From the cell containing the given text, extract its center point as [X, Y] coordinate. 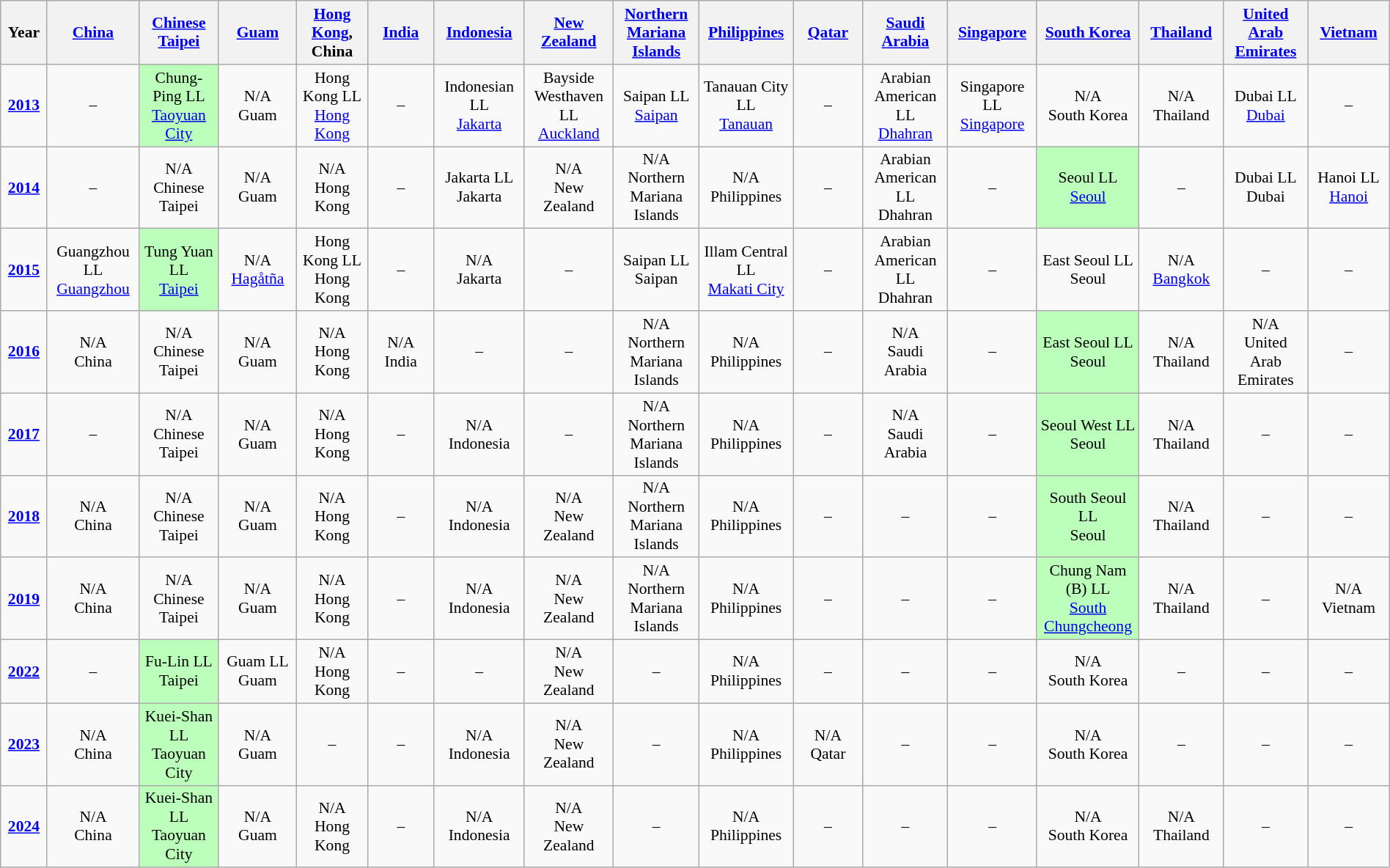
Fu-Lin LLTaipei [179, 672]
Saudi Arabia [905, 32]
2022 [23, 672]
Seoul LLSeoul [1088, 188]
2017 [23, 434]
Guam [258, 32]
New Zealand [569, 32]
Tung Yuan LLTaipei [179, 270]
Vietnam [1349, 32]
Indonesian LLJakarta [479, 106]
Hong Kong, China [332, 32]
Jakarta LLJakarta [479, 188]
N/AVietnam [1349, 599]
Year [23, 32]
Guangzhou LLGuangzhou [93, 270]
2018 [23, 516]
N/AIndia [400, 352]
Guam LLGuam [258, 672]
Indonesia [479, 32]
N/AHagåtña [258, 270]
Illam Central LLMakati City [746, 270]
2019 [23, 599]
N/AQatar [828, 744]
Chung Nam (B) LLSouth Chungcheong [1088, 599]
Chinese Taipei [179, 32]
2013 [23, 106]
China [93, 32]
Singapore [993, 32]
Thailand [1182, 32]
N/AUnited Arab Emirates [1265, 352]
2015 [23, 270]
South Korea [1088, 32]
N/ABangkok [1182, 270]
Singapore LLSingapore [993, 106]
Philippines [746, 32]
Bayside Westhaven LLAuckland [569, 106]
2024 [23, 826]
Hanoi LLHanoi [1349, 188]
United Arab Emirates [1265, 32]
Seoul West LLSeoul [1088, 434]
Chung-Ping LLTaoyuan City [179, 106]
India [400, 32]
N/AJakarta [479, 270]
Qatar [828, 32]
2023 [23, 744]
Tanauan City LLTanauan [746, 106]
2014 [23, 188]
Northern Mariana Islands [657, 32]
South Seoul LLSeoul [1088, 516]
2016 [23, 352]
